Pinpoint the cell where the given text exists, returning its [X, Y] midpoint coordinate. 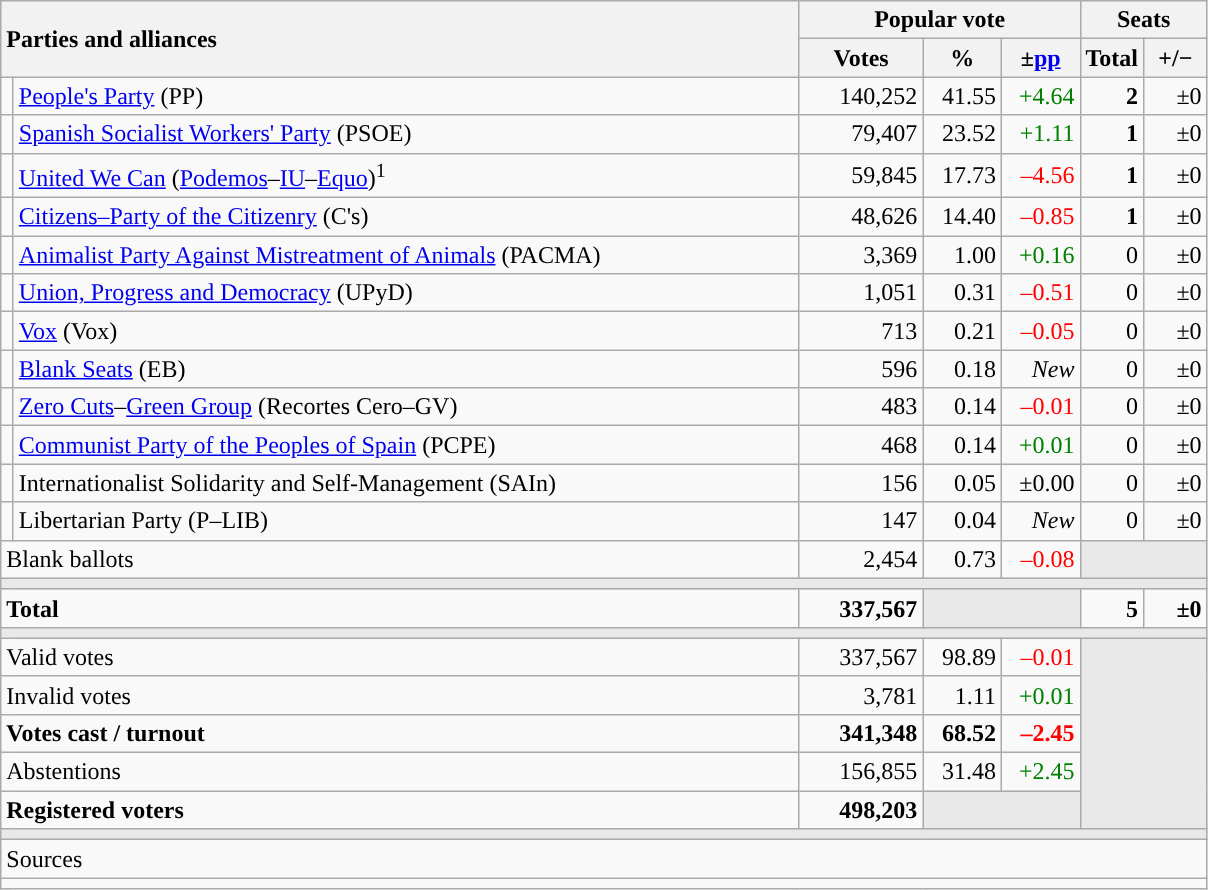
Zero Cuts–Green Group (Recortes Cero–GV) [406, 407]
3,369 [861, 255]
0.04 [962, 521]
5 [1112, 608]
147 [861, 521]
156,855 [861, 772]
17.73 [962, 176]
–0.51 [1040, 293]
23.52 [962, 134]
Votes cast / turnout [400, 733]
–4.56 [1040, 176]
Internationalist Solidarity and Self-Management (SAIn) [406, 483]
% [962, 58]
140,252 [861, 96]
–2.45 [1040, 733]
±pp [1040, 58]
Abstentions [400, 772]
Blank ballots [400, 559]
31.48 [962, 772]
Vox (Vox) [406, 331]
59,845 [861, 176]
Union, Progress and Democracy (UPyD) [406, 293]
0.21 [962, 331]
498,203 [861, 810]
Votes [861, 58]
+2.45 [1040, 772]
41.55 [962, 96]
596 [861, 369]
341,348 [861, 733]
48,626 [861, 217]
Invalid votes [400, 695]
468 [861, 445]
0.31 [962, 293]
Sources [604, 859]
79,407 [861, 134]
Animalist Party Against Mistreatment of Animals (PACMA) [406, 255]
14.40 [962, 217]
3,781 [861, 695]
Registered voters [400, 810]
483 [861, 407]
Parties and alliances [400, 39]
+1.11 [1040, 134]
0.18 [962, 369]
98.89 [962, 657]
Communist Party of the Peoples of Spain (PCPE) [406, 445]
±0.00 [1040, 483]
0.05 [962, 483]
Seats [1144, 20]
+4.64 [1040, 96]
Libertarian Party (P–LIB) [406, 521]
Popular vote [940, 20]
1,051 [861, 293]
United We Can (Podemos–IU–Equo)1 [406, 176]
–0.08 [1040, 559]
+0.16 [1040, 255]
Valid votes [400, 657]
+/− [1176, 58]
Citizens–Party of the Citizenry (C's) [406, 217]
2 [1112, 96]
Spanish Socialist Workers' Party (PSOE) [406, 134]
1.11 [962, 695]
68.52 [962, 733]
1.00 [962, 255]
156 [861, 483]
Blank Seats (EB) [406, 369]
2,454 [861, 559]
–0.05 [1040, 331]
People's Party (PP) [406, 96]
–0.85 [1040, 217]
713 [861, 331]
0.73 [962, 559]
